Output the (X, Y) coordinate of the center of the cell containing the given text.  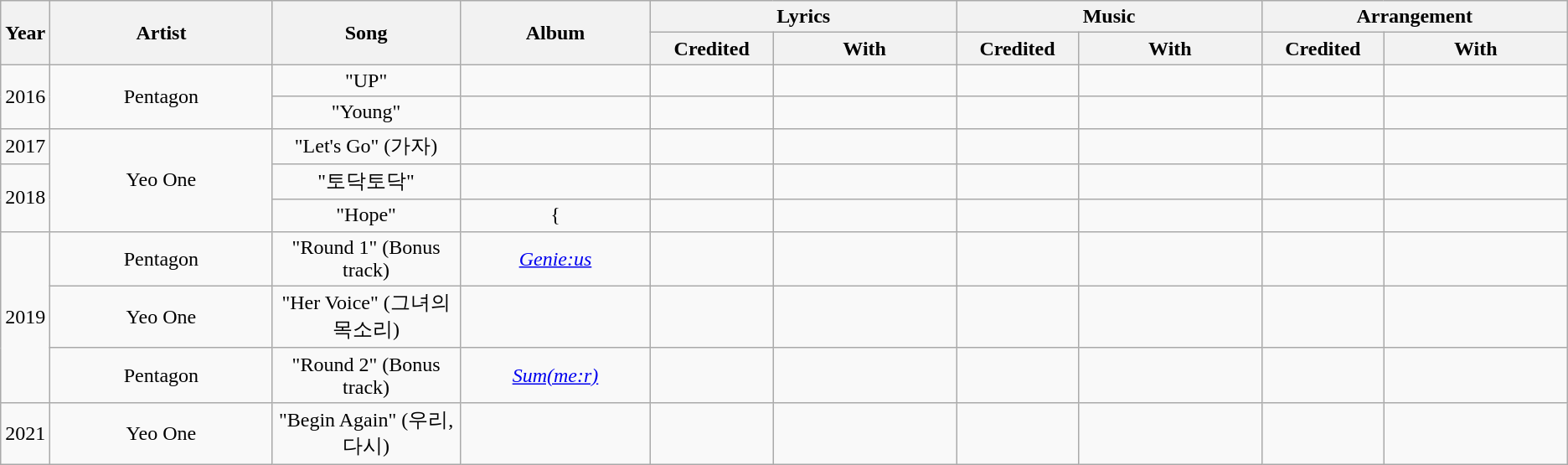
2021 (25, 433)
2019 (25, 317)
"Round 1" (Bonus track) (366, 258)
"토닥토닥" (366, 183)
"Hope" (366, 215)
"Her Voice" (그녀의 목소리) (366, 317)
Sum(me:r) (555, 375)
"Young" (366, 112)
Lyrics (804, 17)
Genie:us (555, 258)
"UP" (366, 80)
2017 (25, 146)
Album (555, 33)
"Let's Go" (가자) (366, 146)
Arrangement (1414, 17)
"Begin Again" (우리, 다시) (366, 433)
2018 (25, 198)
{ (555, 215)
2016 (25, 96)
Year (25, 33)
Artist (161, 33)
Song (366, 33)
Music (1109, 17)
"Round 2" (Bonus track) (366, 375)
